Locate the cell with the specified text and output its [X, Y] center coordinate. 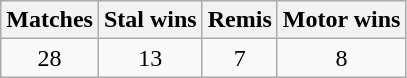
13 [150, 58]
Stal wins [150, 20]
8 [342, 58]
7 [240, 58]
28 [50, 58]
Matches [50, 20]
Remis [240, 20]
Motor wins [342, 20]
